Output the (X, Y) coordinate of the center of the cell containing the given text.  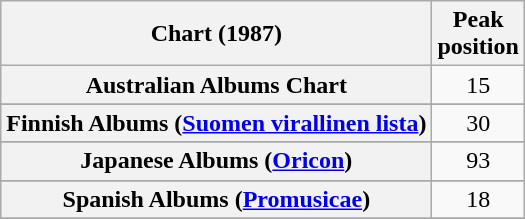
Australian Albums Chart (216, 85)
Chart (1987) (216, 34)
30 (478, 123)
18 (478, 199)
Peakposition (478, 34)
93 (478, 161)
Finnish Albums (Suomen virallinen lista) (216, 123)
Japanese Albums (Oricon) (216, 161)
Spanish Albums (Promusicae) (216, 199)
15 (478, 85)
